Determine the (X, Y) coordinate at the center of the cell enclosing the given text.  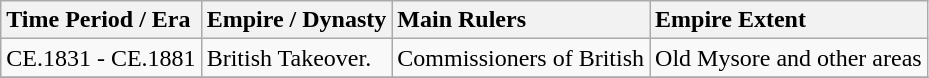
CE.1831 - CE.1881 (101, 58)
Old Mysore and other areas (789, 58)
Empire / Dynasty (296, 20)
British Takeover. (296, 58)
Commissioners of British (521, 58)
Main Rulers (521, 20)
Time Period / Era (101, 20)
Empire Extent (789, 20)
